For the text-containing cell, return its midpoint in (X, Y) coordinate format. 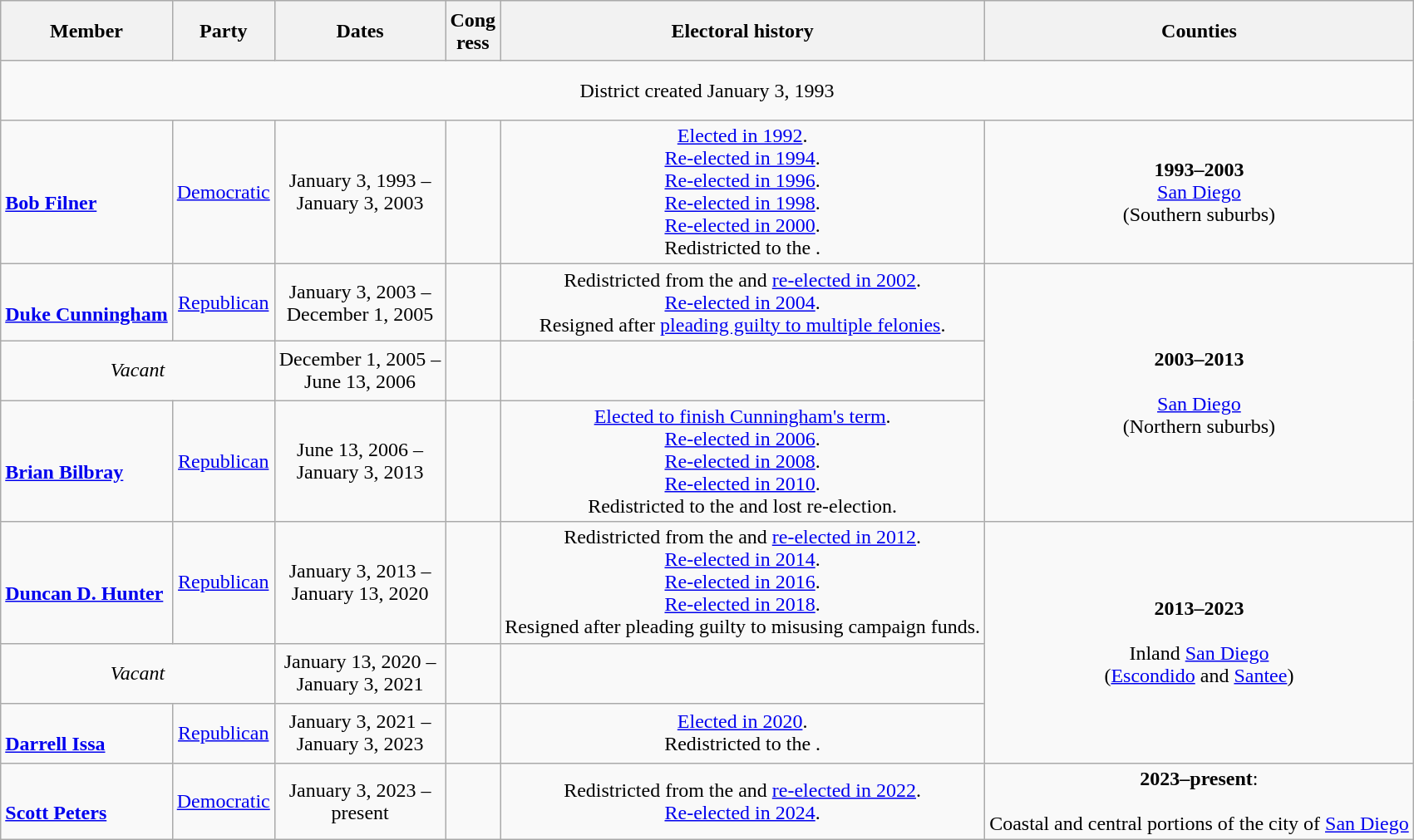
Redistricted from the and re-elected in 2002.Re-elected in 2004.Resigned after pleading guilty to multiple felonies. (743, 302)
Brian Bilbray (86, 461)
December 1, 2005 –June 13, 2006 (360, 371)
June 13, 2006 –January 3, 2013 (360, 461)
2023–present:Coastal and central portions of the city of San Diego (1200, 801)
Member (86, 31)
Duke Cunningham (86, 302)
January 3, 1993 –January 3, 2003 (360, 193)
District created January 3, 1993 (707, 91)
2013–2023Inland San Diego(Escondido and Santee) (1200, 642)
January 13, 2020 –January 3, 2021 (360, 673)
Redistricted from the and re-elected in 2022.Re-elected in 2024. (743, 801)
Elected in 1992.Re-elected in 1994.Re-elected in 1996.Re-elected in 1998.Re-elected in 2000.Redistricted to the . (743, 193)
Darrell Issa (86, 733)
January 3, 2023 –present (360, 801)
Congress (473, 31)
2003–2013San Diego(Northern suburbs) (1200, 393)
Counties (1200, 31)
Elected in 2020.Redistricted to the . (743, 733)
Party (223, 31)
1993–2003San Diego(Southern suburbs) (1200, 193)
Electoral history (743, 31)
January 3, 2021 –January 3, 2023 (360, 733)
Bob Filner (86, 193)
Dates (360, 31)
Scott Peters (86, 801)
January 3, 2013 –January 13, 2020 (360, 582)
Duncan D. Hunter (86, 582)
January 3, 2003 –December 1, 2005 (360, 302)
Elected to finish Cunningham's term.Re-elected in 2006.Re-elected in 2008.Re-elected in 2010.Redistricted to the and lost re-election. (743, 461)
